Locate the cell with the specified text and output its [X, Y] center coordinate. 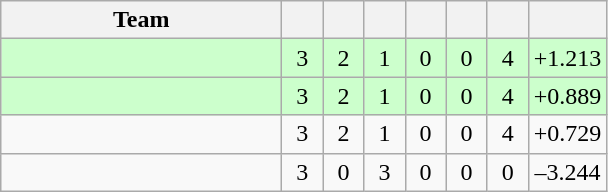
–3.244 [568, 172]
+0.729 [568, 134]
+0.889 [568, 96]
Team [142, 20]
+1.213 [568, 58]
